Identify which cell holds the provided text, then report its [x, y] central coordinate. 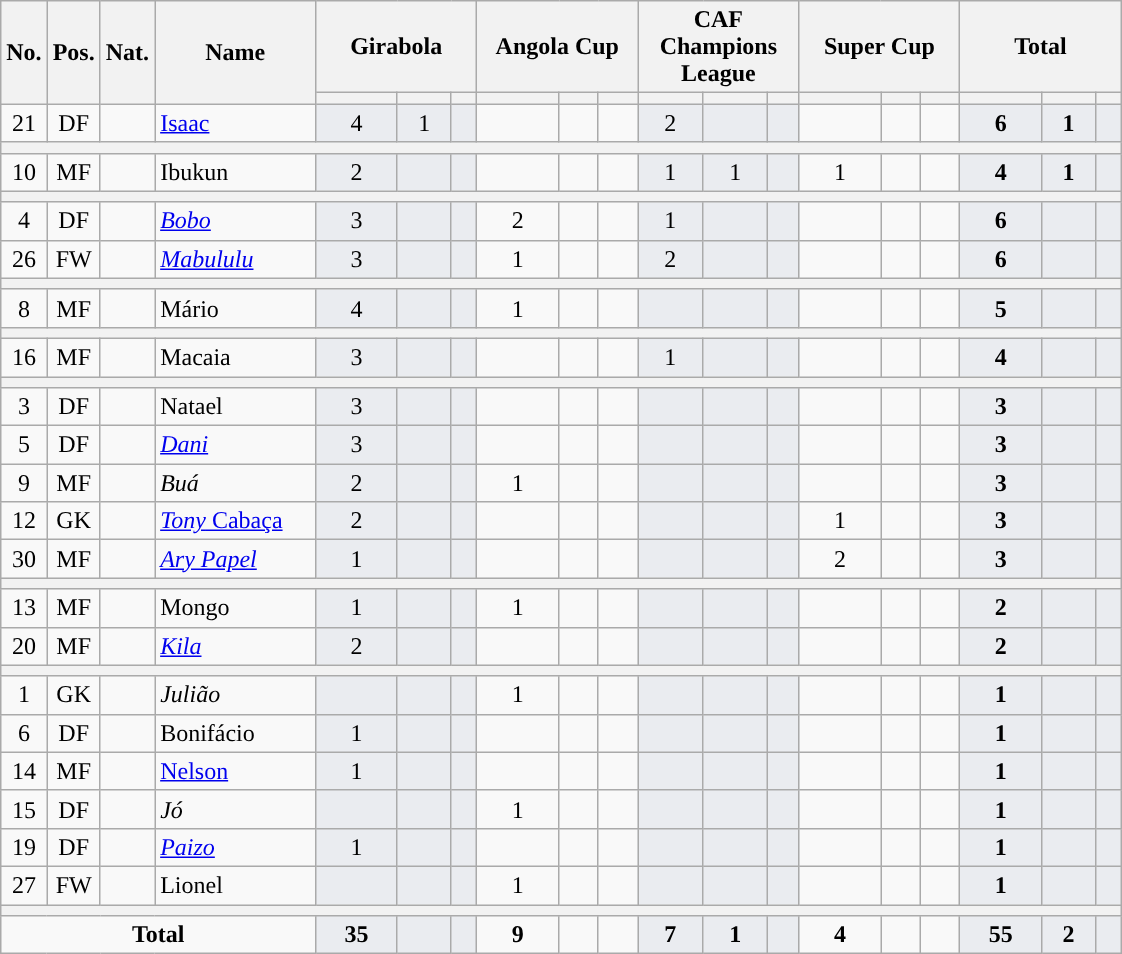
Paizo [236, 847]
Nat. [127, 52]
15 [24, 809]
Bobo [236, 221]
19 [24, 847]
Buá [236, 483]
16 [24, 357]
13 [24, 608]
8 [24, 308]
Kila [236, 646]
Pos. [74, 52]
Girabola [396, 47]
Name [236, 52]
Isaac [236, 123]
7 [670, 935]
20 [24, 646]
12 [24, 521]
Mabululu [236, 259]
21 [24, 123]
Jó [236, 809]
26 [24, 259]
No. [24, 52]
Angola Cup [558, 47]
Ibukun [236, 172]
30 [24, 559]
Macaia [236, 357]
14 [24, 771]
Mário [236, 308]
Julião [236, 695]
55 [1001, 935]
Natael [236, 407]
Super Cup [880, 47]
Dani [236, 445]
Lionel [236, 885]
Nelson [236, 771]
27 [24, 885]
10 [24, 172]
Tony Cabaça [236, 521]
Mongo [236, 608]
Bonifácio [236, 733]
35 [357, 935]
Ary Papel [236, 559]
CAF Champions League [718, 47]
